Locate the cell with the specified text and output its (x, y) center coordinate. 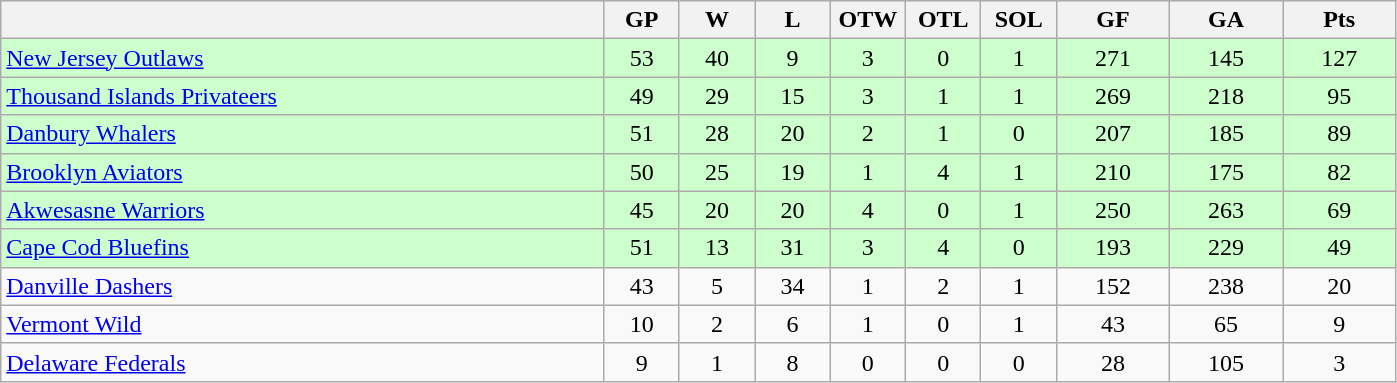
45 (642, 210)
105 (1226, 362)
175 (1226, 172)
238 (1226, 286)
Pts (1340, 20)
10 (642, 324)
210 (1112, 172)
8 (792, 362)
15 (792, 96)
218 (1226, 96)
Thousand Islands Privateers (302, 96)
SOL (1018, 20)
40 (716, 58)
Brooklyn Aviators (302, 172)
263 (1226, 210)
W (716, 20)
New Jersey Outlaws (302, 58)
GF (1112, 20)
GA (1226, 20)
34 (792, 286)
OTL (944, 20)
53 (642, 58)
Cape Cod Bluefins (302, 248)
127 (1340, 58)
OTW (868, 20)
145 (1226, 58)
L (792, 20)
193 (1112, 248)
5 (716, 286)
152 (1112, 286)
207 (1112, 134)
Danville Dashers (302, 286)
31 (792, 248)
271 (1112, 58)
65 (1226, 324)
185 (1226, 134)
250 (1112, 210)
269 (1112, 96)
50 (642, 172)
95 (1340, 96)
Delaware Federals (302, 362)
13 (716, 248)
89 (1340, 134)
6 (792, 324)
Akwesasne Warriors (302, 210)
25 (716, 172)
82 (1340, 172)
69 (1340, 210)
GP (642, 20)
Vermont Wild (302, 324)
29 (716, 96)
229 (1226, 248)
19 (792, 172)
Danbury Whalers (302, 134)
